Search for the cell housing the specified text and yield its (x, y) center coordinate. 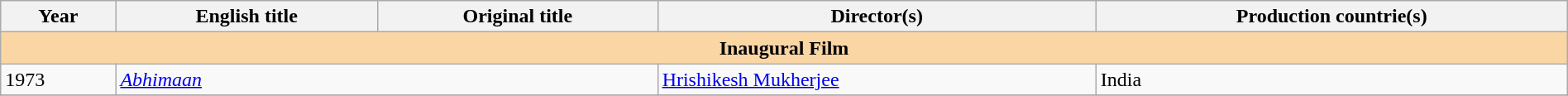
Production countrie(s) (1331, 17)
Director(s) (877, 17)
Abhimaan (387, 79)
1973 (58, 79)
English title (246, 17)
Hrishikesh Mukherjee (877, 79)
India (1331, 79)
Original title (518, 17)
Inaugural Film (784, 48)
Year (58, 17)
